Search for the cell housing the specified text and yield its [X, Y] center coordinate. 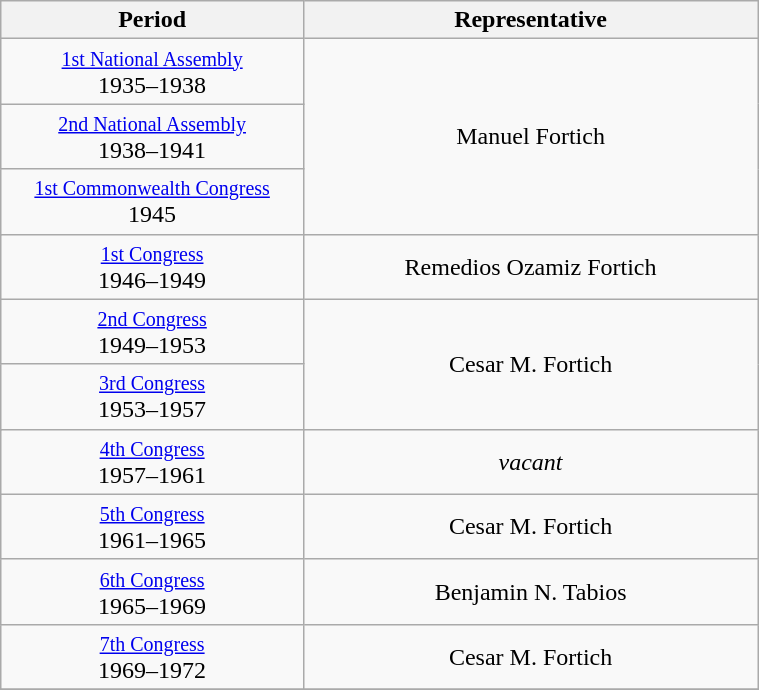
2nd Congress1949–1953 [152, 332]
vacant [530, 462]
7th Congress1969–1972 [152, 656]
3rd Congress1953–1957 [152, 396]
1st Commonwealth Congress1945 [152, 202]
5th Congress1961–1965 [152, 526]
1st Congress1946–1949 [152, 266]
6th Congress1965–1969 [152, 592]
Period [152, 20]
Benjamin N. Tabios [530, 592]
Remedios Ozamiz Fortich [530, 266]
4th Congress1957–1961 [152, 462]
1st National Assembly1935–1938 [152, 72]
Representative [530, 20]
2nd National Assembly1938–1941 [152, 136]
Manuel Fortich [530, 136]
